From the cell containing the given text, extract its center point as (X, Y) coordinate. 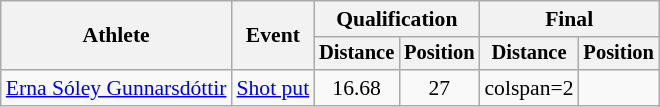
Athlete (116, 36)
Erna Sóley Gunnarsdóttir (116, 88)
colspan=2 (528, 88)
Shot put (272, 88)
27 (439, 88)
16.68 (356, 88)
Qualification (396, 19)
Event (272, 36)
Final (568, 19)
